From the cell containing the given text, extract its center point as [X, Y] coordinate. 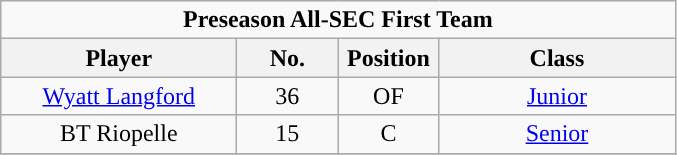
15 [288, 134]
Senior [557, 134]
Player [119, 58]
Wyatt Langford [119, 96]
OF [388, 96]
Preseason All-SEC First Team [338, 20]
BT Riopelle [119, 134]
36 [288, 96]
No. [288, 58]
C [388, 134]
Junior [557, 96]
Position [388, 58]
Class [557, 58]
